Pinpoint the cell where the given text exists, returning its (X, Y) midpoint coordinate. 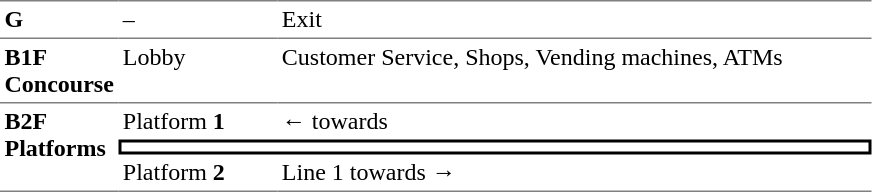
B2FPlatforms (59, 148)
← towards (574, 122)
B1FConcourse (59, 71)
Platform 1 (198, 122)
– (198, 19)
Lobby (198, 71)
Customer Service, Shops, Vending machines, ATMs (574, 71)
Line 1 towards → (574, 173)
Platform 2 (198, 173)
Exit (574, 19)
G (59, 19)
